Find where the given text appears and provide that cell's center as [X, Y] coordinate. 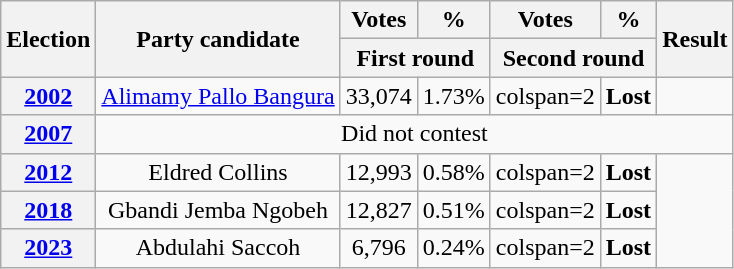
2002 [48, 96]
Result [695, 39]
0.58% [454, 172]
2007 [48, 134]
Alimamy Pallo Bangura [218, 96]
Party candidate [218, 39]
First round [415, 58]
2018 [48, 210]
2012 [48, 172]
1.73% [454, 96]
33,074 [378, 96]
Second round [573, 58]
Eldred Collins [218, 172]
0.51% [454, 210]
2023 [48, 248]
Gbandi Jemba Ngobeh [218, 210]
Election [48, 39]
0.24% [454, 248]
Did not contest [414, 134]
12,993 [378, 172]
Abdulahi Saccoh [218, 248]
6,796 [378, 248]
12,827 [378, 210]
